Capture the cell that displays the provided text and extract its (x, y) central coordinate. 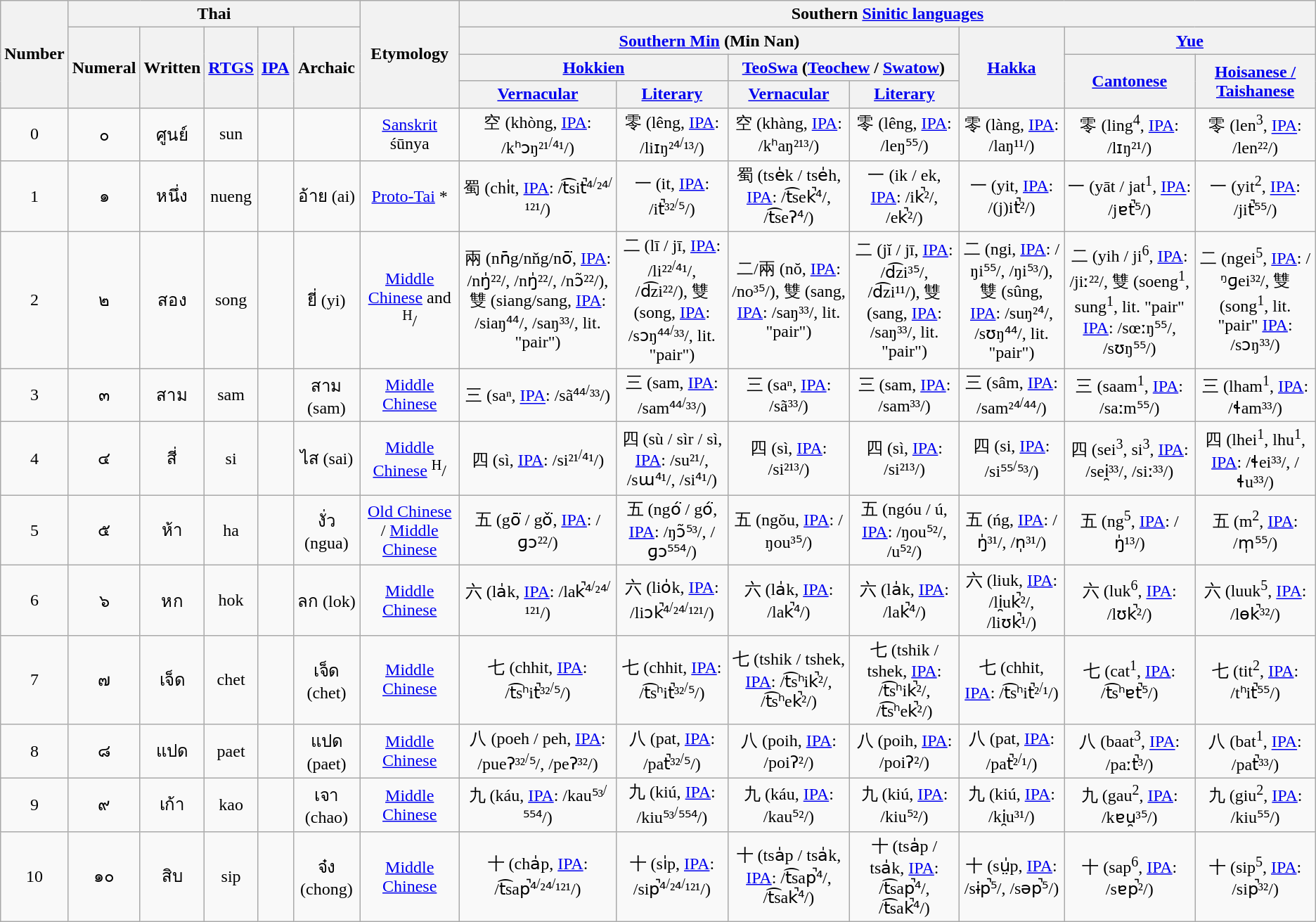
ha (231, 530)
5 (34, 530)
五 (gō͘ / gǒ͘, IPA: /ɡɔ²²/) (538, 530)
二 (yih / ji6, IPA: /jiː²²/, 雙 (soeng1, sung1, lit. "pair" IPA: /sœːŋ⁵⁵/, /sʊŋ⁵⁵/) (1130, 300)
song (231, 300)
Hakka (1011, 68)
๑๐ (104, 876)
九 (kiú, IPA: /ki̯u³¹/) (1011, 805)
三 (sam, IPA: /sam⁴⁴/³³/) (672, 395)
一 (yāt / jat1, IPA: /jɐt̚⁵/) (1130, 196)
Thai (214, 14)
ยี่ (yi) (326, 300)
8 (34, 751)
paet (231, 751)
TeoSwa (Teochew / Swatow) (844, 68)
เจ็ด (172, 679)
IPA (276, 68)
二/兩 (nŏ, IPA: /no³⁵/), 雙 (sang, IPA: /saŋ³³/, lit. "pair") (789, 300)
Southern Min (Min Nan) (710, 41)
9 (34, 805)
十 (sap6, IPA: /sɐp̚²/) (1130, 876)
三 (lham1, IPA: /ɬam³³/) (1256, 395)
三 (saⁿ, IPA: /sã⁴⁴/³³/) (538, 395)
四 (si, IPA: /si⁵⁵/⁵³/) (1011, 459)
ลก (lok) (326, 601)
Hoisanese / Taishanese (1256, 81)
九 (kiú, IPA: /kiu⁵²/) (905, 805)
四 (sù / sìr / sì, IPA: /su²¹/, /sɯ⁴¹/, /si⁴¹/) (672, 459)
一 (it, IPA: /it̚³²/⁵/) (672, 196)
Written (172, 68)
chet (231, 679)
五 (ngóu / ú, IPA: /ŋou⁵²/, /u⁵²/) (905, 530)
๘ (104, 751)
九 (káu, IPA: /kau⁵³/⁵⁵⁴/) (538, 805)
九 (gau2, IPA: /kɐu̯³⁵/) (1130, 805)
七 (tit2, IPA: /tʰit̚⁵⁵/) (1256, 679)
RTGS (231, 68)
2 (34, 300)
หก (172, 601)
十 (sip5, IPA: /sip̚³²/) (1256, 876)
เก้า (172, 805)
六 (luk6, IPA: /lʊk̚²/) (1130, 601)
五 (ngó͘ / gó͘, IPA: /ŋɔ̃⁵³/, /ɡɔ⁵⁵⁴/) (672, 530)
๒ (104, 300)
0 (34, 134)
一 (ik / ek, IPA: /ik̚²/, /ek̚²/) (905, 196)
Southern Sinitic languages (888, 14)
空 (khàng, IPA: /kʰaŋ²¹³/) (789, 134)
Etymology (410, 54)
๔ (104, 459)
๖ (104, 601)
Middle Chinese and H/ (410, 300)
四 (lhei1, lhu1, IPA: /ɬei³³/, /ɬu³³/) (1256, 459)
八 (baat3, IPA: /paːt̚³/) (1130, 751)
สี่ (172, 459)
零 (ling4, IPA: /lɪŋ²¹/) (1130, 134)
สาม (172, 395)
兩 (nn̄g/nňg/nō͘, IPA: /nŋ̍²²/, /nŋ̍²²/, /nɔ̃²²/), 雙 (siang/sang, IPA: /siaŋ⁴⁴/, /saŋ³³/, lit. "pair") (538, 300)
ศูนย์ (172, 134)
二 (ngi, IPA: /ŋi⁵⁵/, /ŋi⁵³/), 雙 (sûng, IPA: /suŋ²⁴/, /sʊŋ⁴⁴/, lit. "pair") (1011, 300)
五 (ńg, IPA: /ŋ̍³¹/, /n̩³¹/) (1011, 530)
4 (34, 459)
si (231, 459)
四 (sì, IPA: /si²¹/⁴¹/) (538, 459)
六 (la̍k, IPA: /lak̚⁴/²⁴/¹²¹/) (538, 601)
二 (ngei5, IPA: /ᵑɡei³²/, 雙 (song1, lit. "pair" IPA: /sɔŋ³³/) (1256, 300)
Numeral (104, 68)
七 (chhit, IPA: /t͡sʰit̚²/¹/) (1011, 679)
九 (giu2, IPA: /kiu⁵⁵/) (1256, 805)
๐ (104, 134)
二 (lī / jī, IPA: /li²²/⁴¹/, /d͡zi²²/), 雙 (song, IPA: /sɔŋ⁴⁴/³³/, lit. "pair") (672, 300)
6 (34, 601)
Middle Chinese H/ (410, 459)
สอง (172, 300)
零 (lêng, IPA: /liɪŋ²⁴/¹³/) (672, 134)
零 (len3, IPA: /len²²/) (1256, 134)
๗ (104, 679)
十 (sṳ̍p, IPA: /sɨp̚⁵/, /səp̚⁵/) (1011, 876)
九 (káu, IPA: /kau⁵²/) (789, 805)
二 (jĭ / jī, IPA: /d͡zi³⁵/, /d͡zi¹¹/), 雙 (sang, IPA: /saŋ³³/, lit. "pair") (905, 300)
sam (231, 395)
零 (lêng, IPA: /leŋ⁵⁵/) (905, 134)
kao (231, 805)
九 (kiú, IPA: /kiu⁵³/⁵⁵⁴/) (672, 805)
sip (231, 876)
7 (34, 679)
Archaic (326, 68)
十 (si̍p, IPA: /sip̚⁴/²⁴/¹²¹/) (672, 876)
แปด (172, 751)
จ๋ง (chong) (326, 876)
八 (pat, IPA: /pat̚²/¹/) (1011, 751)
Number (34, 54)
Hokkien (594, 68)
หนึ่ง (172, 196)
Sanskrit śūnya (410, 134)
六 (liuk, IPA: /li̯uk̚²/, /liʊk̚¹/) (1011, 601)
Yue (1190, 41)
Old Chinese / Middle Chinese (410, 530)
ไส (sai) (326, 459)
五 (m2, IPA: /m̩⁵⁵/) (1256, 530)
สิบ (172, 876)
Cantonese (1130, 81)
六 (luuk5, IPA: /lɵk̚³²/) (1256, 601)
零 (làng, IPA: /laŋ¹¹/) (1011, 134)
nueng (231, 196)
งั่ว (ngua) (326, 530)
四 (sei3, si3, IPA: /sei̯³³/, /siː³³/) (1130, 459)
三 (sâm, IPA: /sam²⁴/⁴⁴/) (1011, 395)
hok (231, 601)
10 (34, 876)
sun (231, 134)
๑ (104, 196)
อ้าย (ai) (326, 196)
十 (cha̍p, IPA: /t͡sap̚⁴/²⁴/¹²¹/) (538, 876)
一 (yit2, IPA: /jit̚⁵⁵/) (1256, 196)
八 (poeh / peh, IPA: /pueʔ³²/⁵/, /peʔ³²/) (538, 751)
五 (ng5, IPA: /ŋ̍¹³/) (1130, 530)
1 (34, 196)
三 (saam1, IPA: /saːm⁵⁵/) (1130, 395)
Proto-Tai * (410, 196)
六 (lio̍k, IPA: /liɔk̚⁴/²⁴/¹²¹/) (672, 601)
空 (khòng, IPA: /kʰɔŋ²¹/⁴¹/) (538, 134)
蜀 (tse̍k / tse̍h, IPA: /t͡sek̚⁴/, /t͡seʔ⁴/) (789, 196)
八 (pat, IPA: /pat̚³²/⁵/) (672, 751)
แปด (paet) (326, 751)
ห้า (172, 530)
เจา (chao) (326, 805)
三 (sam, IPA: /sam³³/) (905, 395)
三 (saⁿ, IPA: /sã³³/) (789, 395)
เจ็ด (chet) (326, 679)
3 (34, 395)
八 (bat1, IPA: /pat̚³³/) (1256, 751)
๕ (104, 530)
五 (ngŏu, IPA: /ŋou³⁵/) (789, 530)
๙ (104, 805)
๓ (104, 395)
七 (cat1, IPA: /t͡sʰɐt̚⁵/) (1130, 679)
สาม (sam) (326, 395)
蜀 (chi̍t, IPA: /t͡sit̚⁴/²⁴/¹²¹/) (538, 196)
一 (yit, IPA: /(j)it̚²/) (1011, 196)
